Provide the [x, y] coordinate of the cell's center where the given text is located.  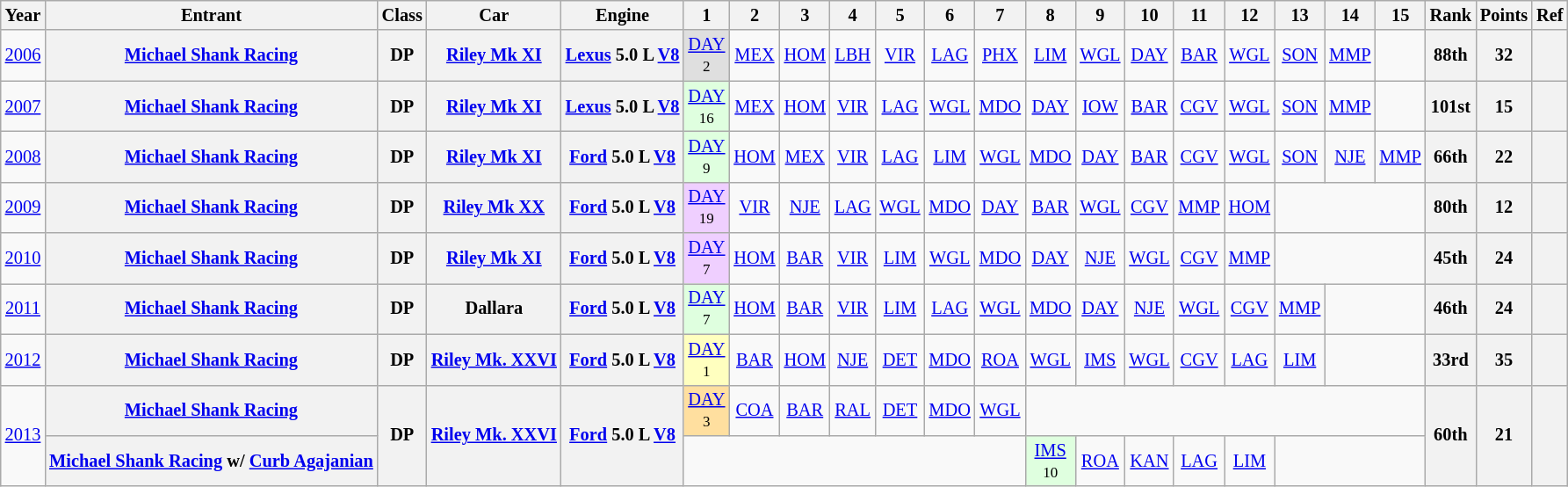
2007 [23, 106]
IOW [1100, 106]
5 [900, 15]
DAY3 [706, 411]
14 [1349, 15]
9 [1100, 15]
80th [1451, 207]
35 [1504, 360]
DAY1 [706, 360]
22 [1504, 156]
101st [1451, 106]
2009 [23, 207]
Ref [1550, 15]
Dallara [494, 309]
DAY19 [706, 207]
COA [754, 411]
6 [950, 15]
2008 [23, 156]
3 [805, 15]
60th [1451, 436]
2013 [23, 436]
DAY9 [706, 156]
DAY16 [706, 106]
88th [1451, 55]
Points [1504, 15]
2012 [23, 360]
PHX [1000, 55]
2010 [23, 258]
4 [853, 15]
RAL [853, 411]
Engine [623, 15]
DAY2 [706, 55]
IMS [1100, 360]
21 [1504, 436]
Michael Shank Racing w/ Curb Agajanian [211, 461]
13 [1300, 15]
46th [1451, 309]
Riley Mk XX [494, 207]
Rank [1451, 15]
11 [1198, 15]
66th [1451, 156]
IMS10 [1051, 461]
Car [494, 15]
Year [23, 15]
1 [706, 15]
33rd [1451, 360]
LBH [853, 55]
10 [1149, 15]
Entrant [211, 15]
2011 [23, 309]
32 [1504, 55]
2 [754, 15]
Class [402, 15]
7 [1000, 15]
2006 [23, 55]
KAN [1149, 461]
45th [1451, 258]
8 [1051, 15]
